From the cell containing the given text, extract its center point as [x, y] coordinate. 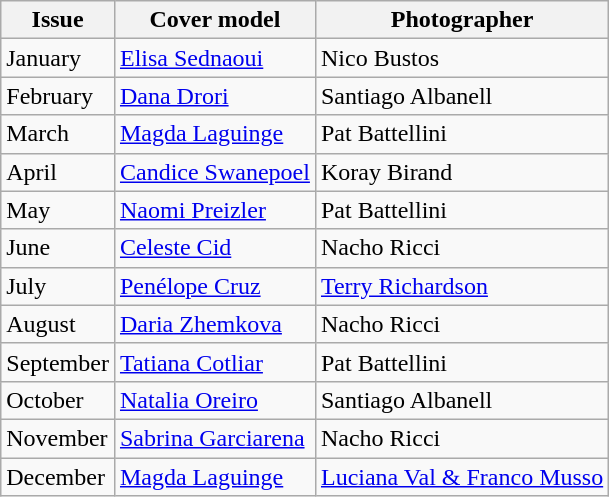
Nico Bustos [462, 58]
January [58, 58]
November [58, 438]
Penélope Cruz [214, 286]
Elisa Sednaoui [214, 58]
October [58, 400]
December [58, 477]
Celeste Cid [214, 248]
Photographer [462, 20]
March [58, 134]
Sabrina Garciarena [214, 438]
Tatiana Cotliar [214, 362]
February [58, 96]
Dana Drori [214, 96]
Issue [58, 20]
Naomi Preizler [214, 210]
September [58, 362]
June [58, 248]
May [58, 210]
Cover model [214, 20]
Koray Birand [462, 172]
Luciana Val & Franco Musso [462, 477]
April [58, 172]
Candice Swanepoel [214, 172]
August [58, 324]
July [58, 286]
Natalia Oreiro [214, 400]
Terry Richardson [462, 286]
Daria Zhemkova [214, 324]
